For the text-containing cell, return its midpoint in [X, Y] coordinate format. 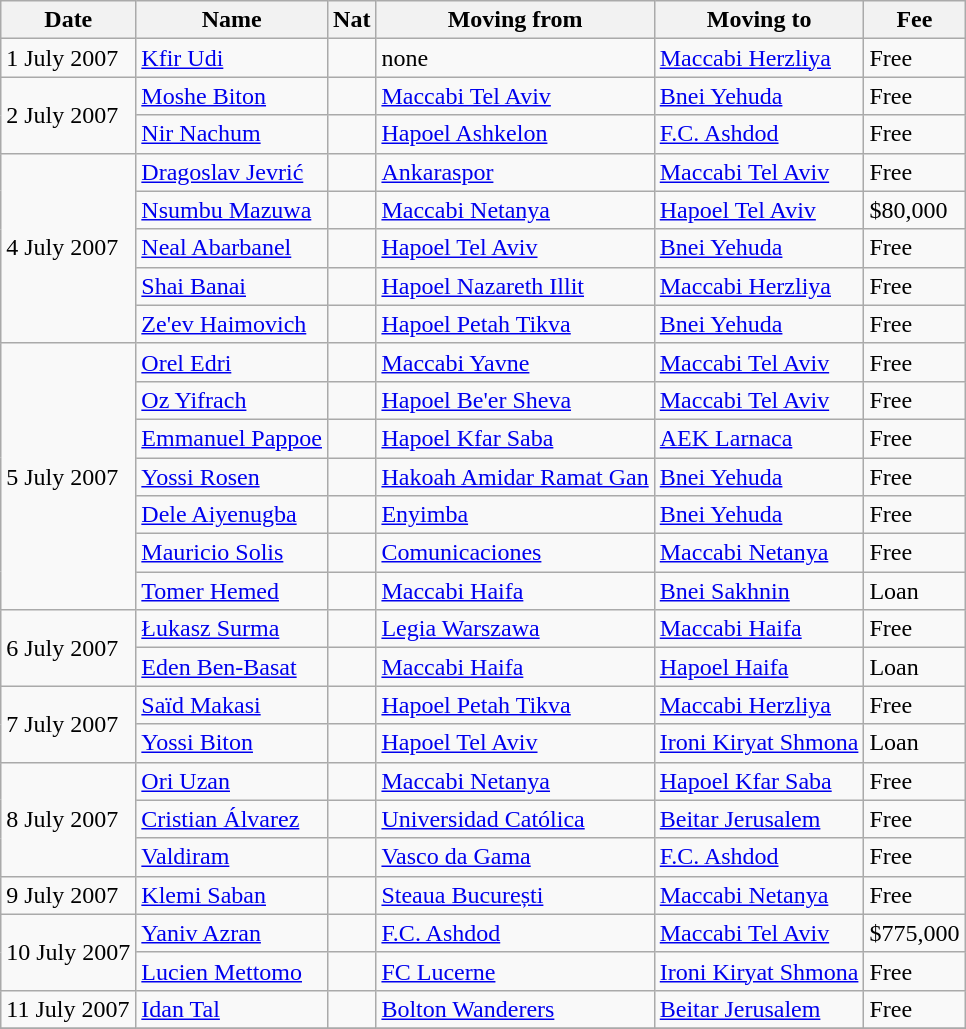
Hapoel Ashkelon [515, 134]
Valdiram [232, 857]
Cristian Álvarez [232, 819]
Shai Banai [232, 286]
1 July 2007 [68, 58]
Idan Tal [232, 1009]
Hapoel Haifa [759, 667]
2 July 2007 [68, 115]
Vasco da Gama [515, 857]
Bnei Sakhnin [759, 591]
Łukasz Surma [232, 629]
Neal Abarbanel [232, 248]
Name [232, 20]
Dragoslav Jevrić [232, 172]
Enyimba [515, 515]
Moving to [759, 20]
Moving from [515, 20]
11 July 2007 [68, 1009]
Fee [914, 20]
Tomer Hemed [232, 591]
Nir Nachum [232, 134]
FC Lucerne [515, 971]
Universidad Católica [515, 819]
$80,000 [914, 210]
$775,000 [914, 933]
Saïd Makasi [232, 705]
Maccabi Yavne [515, 362]
Yossi Biton [232, 743]
Hapoel Nazareth Illit [515, 286]
Date [68, 20]
5 July 2007 [68, 476]
Emmanuel Pappoe [232, 438]
Steaua București [515, 895]
Oz Yifrach [232, 400]
Hapoel Be'er Sheva [515, 400]
4 July 2007 [68, 248]
Yaniv Azran [232, 933]
10 July 2007 [68, 952]
Legia Warszawa [515, 629]
Ze'ev Haimovich [232, 324]
8 July 2007 [68, 819]
Yossi Rosen [232, 477]
Comunicaciones [515, 553]
Eden Ben-Basat [232, 667]
Hakoah Amidar Ramat Gan [515, 477]
Orel Edri [232, 362]
none [515, 58]
6 July 2007 [68, 648]
Ankaraspor [515, 172]
Nat [352, 20]
9 July 2007 [68, 895]
Nsumbu Mazuwa [232, 210]
Mauricio Solis [232, 553]
Bolton Wanderers [515, 1009]
7 July 2007 [68, 724]
Lucien Mettomo [232, 971]
Dele Aiyenugba [232, 515]
Klemi Saban [232, 895]
AEK Larnaca [759, 438]
Moshe Biton [232, 96]
Ori Uzan [232, 781]
Kfir Udi [232, 58]
